Capture the cell that displays the provided text and extract its (x, y) central coordinate. 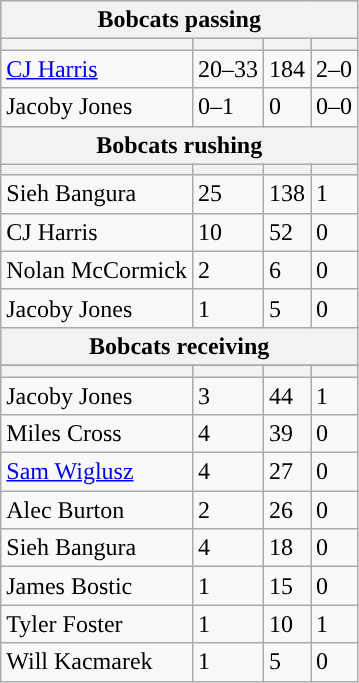
184 (288, 69)
27 (288, 472)
15 (288, 586)
James Bostic (97, 586)
39 (288, 434)
Tyler Foster (97, 624)
20–33 (228, 69)
2–0 (334, 69)
6 (288, 270)
44 (288, 395)
18 (288, 548)
Miles Cross (97, 434)
Alec Burton (97, 510)
Bobcats rushing (180, 145)
3 (228, 395)
138 (288, 194)
25 (228, 194)
Bobcats passing (180, 20)
Sam Wiglusz (97, 472)
Bobcats receiving (180, 346)
0–1 (228, 107)
0–0 (334, 107)
Nolan McCormick (97, 270)
26 (288, 510)
Will Kacmarek (97, 662)
52 (288, 232)
